Find where the given text appears and provide that cell's center as [x, y] coordinate. 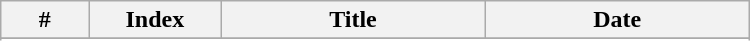
Index [155, 20]
Date [617, 20]
# [45, 20]
Title [353, 20]
